Search for the cell housing the specified text and yield its [X, Y] center coordinate. 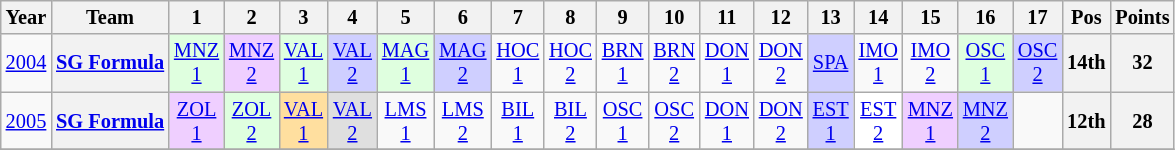
LMS1 [406, 121]
EST1 [831, 121]
3 [304, 17]
16 [986, 17]
Pos [1086, 17]
BIL1 [518, 121]
Year [26, 17]
2004 [26, 63]
IMO1 [878, 63]
HOC2 [570, 63]
10 [674, 17]
32 [1142, 63]
LMS2 [462, 121]
17 [1038, 17]
12th [1086, 121]
8 [570, 17]
28 [1142, 121]
7 [518, 17]
Points [1142, 17]
2 [252, 17]
14th [1086, 63]
MAG2 [462, 63]
BRN2 [674, 63]
9 [623, 17]
SPA [831, 63]
15 [930, 17]
Team [110, 17]
12 [781, 17]
ZOL1 [196, 121]
13 [831, 17]
11 [727, 17]
14 [878, 17]
HOC1 [518, 63]
EST2 [878, 121]
1 [196, 17]
5 [406, 17]
MAG1 [406, 63]
BRN1 [623, 63]
ZOL2 [252, 121]
2005 [26, 121]
BIL2 [570, 121]
6 [462, 17]
4 [352, 17]
IMO2 [930, 63]
